Locate the cell with the specified text and output its [X, Y] center coordinate. 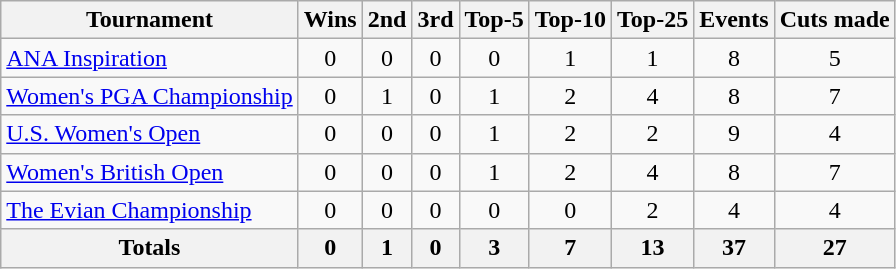
13 [652, 248]
ANA Inspiration [150, 58]
Tournament [150, 20]
Women's British Open [150, 172]
Top-5 [494, 20]
Wins [330, 20]
9 [734, 134]
Top-25 [652, 20]
Women's PGA Championship [150, 96]
U.S. Women's Open [150, 134]
3rd [436, 20]
Cuts made [834, 20]
Events [734, 20]
27 [834, 248]
37 [734, 248]
The Evian Championship [150, 210]
5 [834, 58]
Totals [150, 248]
3 [494, 248]
2nd [387, 20]
Top-10 [570, 20]
